Return [x, y] of the center of cell containing provided text 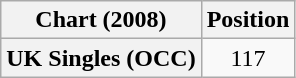
117 [248, 58]
UK Singles (OCC) [101, 58]
Position [248, 20]
Chart (2008) [101, 20]
